Provide the (X, Y) coordinate of the cell's center where the given text is located.  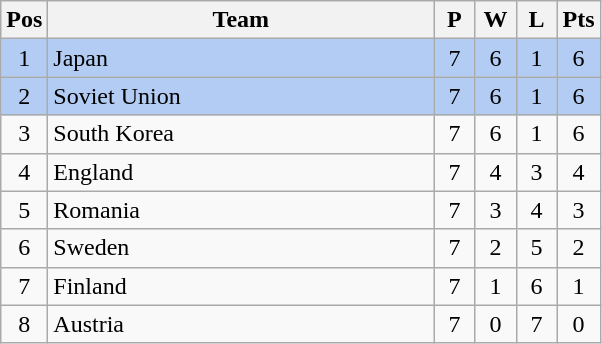
8 (24, 324)
South Korea (241, 134)
W (496, 20)
L (536, 20)
Pts (578, 20)
P (454, 20)
Team (241, 20)
Austria (241, 324)
Japan (241, 58)
Finland (241, 286)
Romania (241, 210)
Sweden (241, 248)
Pos (24, 20)
England (241, 172)
Soviet Union (241, 96)
